Return [x, y] of the center of cell containing provided text 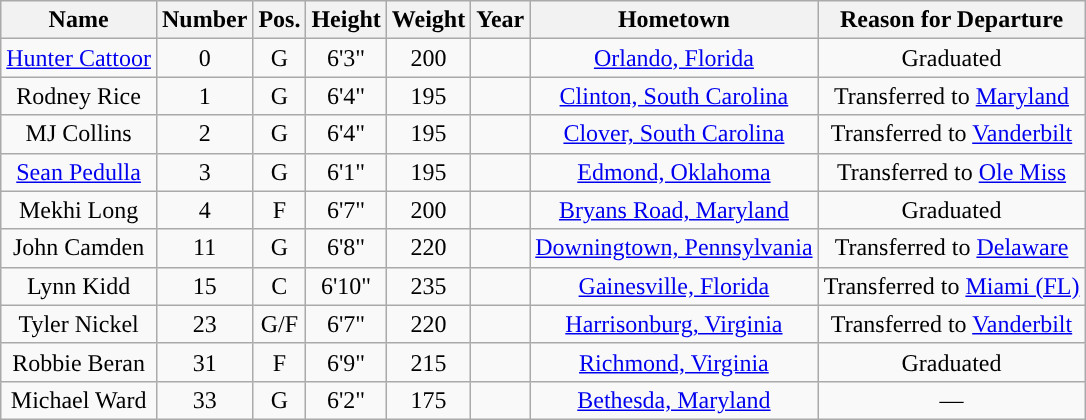
G/F [280, 324]
Edmond, Oklahoma [674, 172]
6'9" [346, 362]
Clover, South Carolina [674, 134]
Transferred to Maryland [952, 96]
33 [204, 400]
6'10" [346, 286]
6'2" [346, 400]
31 [204, 362]
Harrisonburg, Virginia [674, 324]
Lynn Kidd [79, 286]
15 [204, 286]
Hometown [674, 20]
Year [500, 20]
Name [79, 20]
Orlando, Florida [674, 58]
4 [204, 210]
Number [204, 20]
Bethesda, Maryland [674, 400]
John Camden [79, 248]
MJ Collins [79, 134]
Clinton, South Carolina [674, 96]
Robbie Beran [79, 362]
11 [204, 248]
Michael Ward [79, 400]
2 [204, 134]
C [280, 286]
Bryans Road, Maryland [674, 210]
175 [428, 400]
— [952, 400]
Rodney Rice [79, 96]
0 [204, 58]
Mekhi Long [79, 210]
Pos. [280, 20]
Reason for Departure [952, 20]
6'3" [346, 58]
Gainesville, Florida [674, 286]
Transferred to Miami (FL) [952, 286]
6'8" [346, 248]
Height [346, 20]
3 [204, 172]
23 [204, 324]
235 [428, 286]
Tyler Nickel [79, 324]
Richmond, Virginia [674, 362]
Hunter Cattoor [79, 58]
1 [204, 96]
Downingtown, Pennsylvania [674, 248]
Transferred to Ole Miss [952, 172]
6'1" [346, 172]
Transferred to Delaware [952, 248]
Weight [428, 20]
215 [428, 362]
Sean Pedulla [79, 172]
